Locate the cell with the specified text and output its (x, y) center coordinate. 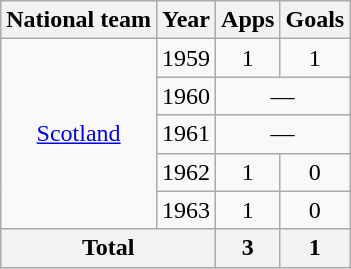
Apps (248, 20)
3 (248, 248)
1959 (186, 58)
Scotland (79, 134)
Year (186, 20)
National team (79, 20)
1961 (186, 134)
1962 (186, 172)
1960 (186, 96)
1963 (186, 210)
Goals (315, 20)
Total (108, 248)
